Find where the given text appears and provide that cell's center as [x, y] coordinate. 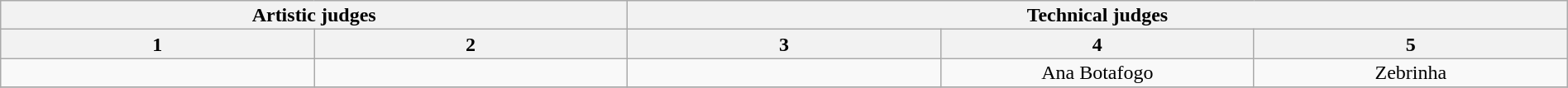
2 [471, 44]
Zebrinha [1411, 72]
5 [1411, 44]
Ana Botafogo [1097, 72]
1 [157, 44]
4 [1097, 44]
Artistic judges [314, 15]
3 [784, 44]
Technical judges [1098, 15]
